For the text-containing cell, return its midpoint in [X, Y] coordinate format. 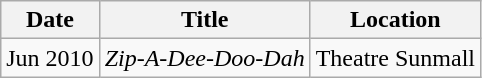
Location [395, 20]
Jun 2010 [50, 58]
Theatre Sunmall [395, 58]
Zip-A-Dee-Doo-Dah [204, 58]
Title [204, 20]
Date [50, 20]
